From the cell containing the given text, extract its center point as [X, Y] coordinate. 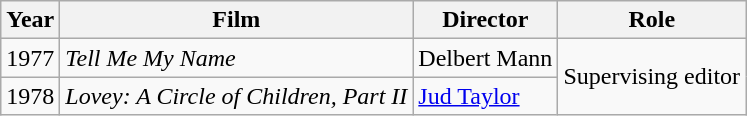
Film [236, 20]
Director [486, 20]
Role [652, 20]
Lovey: A Circle of Children, Part II [236, 96]
Tell Me My Name [236, 58]
1977 [30, 58]
Year [30, 20]
1978 [30, 96]
Supervising editor [652, 77]
Delbert Mann [486, 58]
Jud Taylor [486, 96]
